Output the (X, Y) coordinate of the center of the cell containing the given text.  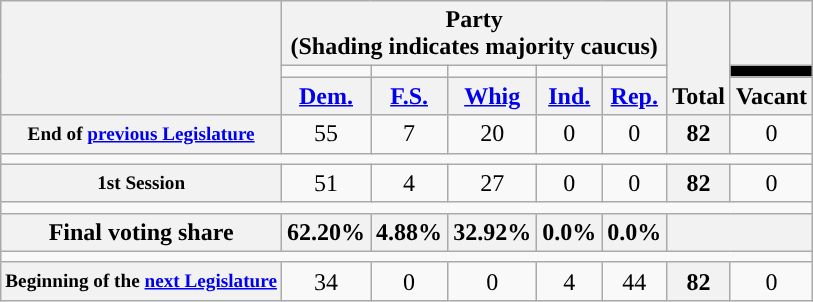
Total (699, 58)
62.20% (326, 232)
Whig (492, 96)
20 (492, 134)
44 (634, 281)
Rep. (634, 96)
Beginning of the next Legislature (142, 281)
32.92% (492, 232)
7 (410, 134)
27 (492, 183)
34 (326, 281)
Ind. (570, 96)
F.S. (410, 96)
Dem. (326, 96)
Vacant (771, 96)
55 (326, 134)
End of previous Legislature (142, 134)
Party (Shading indicates majority caucus) (474, 34)
51 (326, 183)
1st Session (142, 183)
4.88% (410, 232)
Final voting share (142, 232)
